Identify which cell holds the provided text, then report its [x, y] central coordinate. 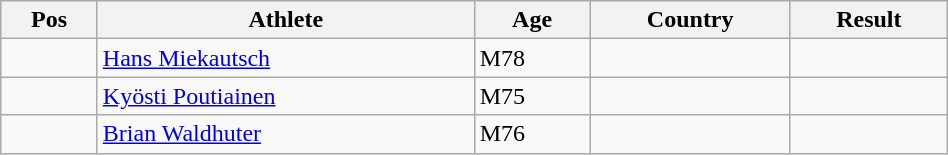
Athlete [286, 20]
M76 [532, 134]
Country [690, 20]
M75 [532, 96]
Hans Miekautsch [286, 58]
M78 [532, 58]
Brian Waldhuter [286, 134]
Kyösti Poutiainen [286, 96]
Age [532, 20]
Result [868, 20]
Pos [50, 20]
